Pinpoint the cell where the given text exists, returning its (X, Y) midpoint coordinate. 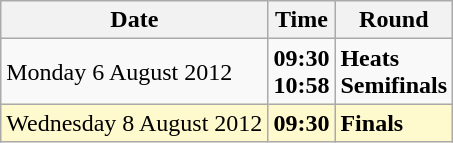
Time (302, 20)
09:3010:58 (302, 72)
09:30 (302, 123)
Finals (394, 123)
Date (134, 20)
Round (394, 20)
HeatsSemifinals (394, 72)
Monday 6 August 2012 (134, 72)
Wednesday 8 August 2012 (134, 123)
